Output the [x, y] coordinate of the center of the cell containing the given text.  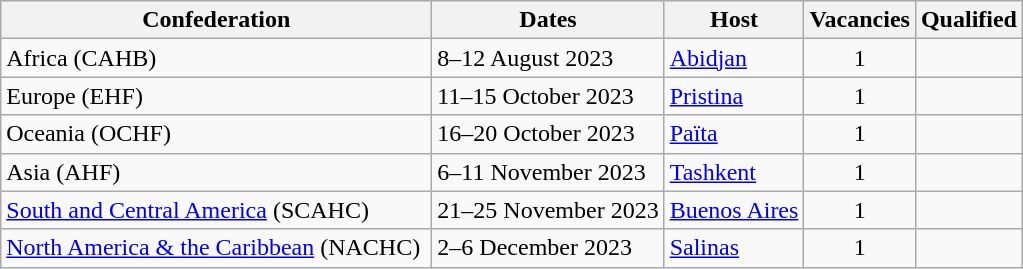
16–20 October 2023 [548, 134]
Païta [734, 134]
Abidjan [734, 58]
Europe (EHF) [216, 96]
Pristina [734, 96]
Qualified [968, 20]
Host [734, 20]
Vacancies [860, 20]
6–11 November 2023 [548, 172]
2–6 December 2023 [548, 248]
Confederation [216, 20]
21–25 November 2023 [548, 210]
Asia (AHF) [216, 172]
Tashkent [734, 172]
North America & the Caribbean (NACHC) [216, 248]
Oceania (OCHF) [216, 134]
8–12 August 2023 [548, 58]
South and Central America (SCAHC) [216, 210]
11–15 October 2023 [548, 96]
Dates [548, 20]
Africa (CAHB) [216, 58]
Salinas [734, 248]
Buenos Aires [734, 210]
